Return the [x, y] coordinate for the center point of the cell that contains the specified text.  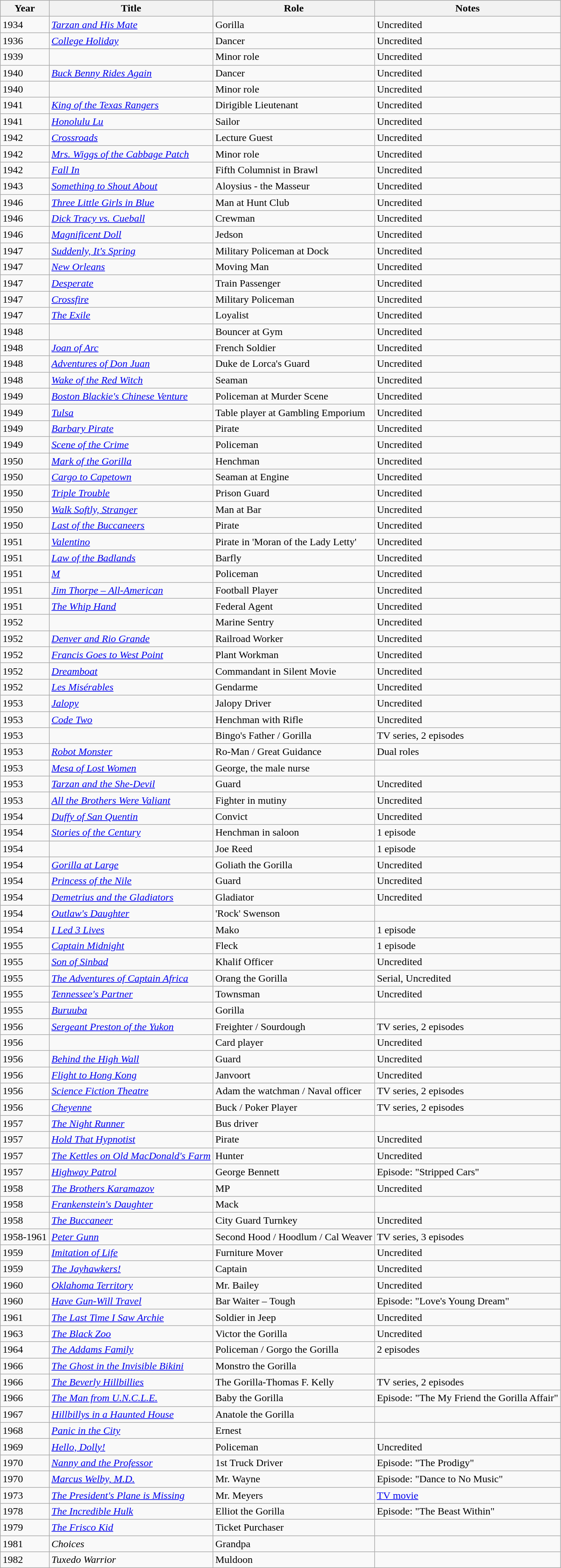
Hillbillys in a Haunted House [131, 1414]
Loyalist [294, 315]
1958-1961 [25, 1237]
Military Policeman [294, 299]
Gendarme [294, 687]
Cheyenne [131, 1107]
Bingo's Father / Gorilla [294, 736]
Imitation of Life [131, 1253]
Role [294, 8]
Son of Sinbad [131, 962]
Sergeant Preston of the Yukon [131, 1027]
Bar Waiter – Tough [294, 1301]
Have Gun-Will Travel [131, 1301]
Denver and Rio Grande [131, 639]
Year [25, 8]
Soldier in Jeep [294, 1317]
Bus driver [294, 1123]
Baby the Gorilla [294, 1398]
1978 [25, 1512]
Law of the Badlands [131, 558]
Outlaw's Daughter [131, 913]
1981 [25, 1544]
1943 [25, 186]
Pirate in 'Moran of the Lady Letty' [294, 542]
Last of the Buccaneers [131, 526]
The Man from U.N.C.L.E. [131, 1398]
Triple Trouble [131, 493]
Lecture Guest [294, 138]
Anatole the Gorilla [294, 1414]
Tennessee's Partner [131, 994]
The Addams Family [131, 1350]
I Led 3 Lives [131, 929]
TV series, 3 episodes [468, 1237]
The Jayhawkers! [131, 1269]
Tarzan and the She-Devil [131, 784]
Buck / Poker Player [294, 1107]
1973 [25, 1495]
George, the male nurse [294, 768]
Duffy of San Quentin [131, 816]
Jedson [294, 235]
Gorilla at Large [131, 865]
Moving Man [294, 267]
New Orleans [131, 267]
Joan of Arc [131, 348]
Henchman [294, 461]
The Whip Hand [131, 606]
Notes [468, 8]
Flight to Hong Kong [131, 1075]
The Buccaneer [131, 1220]
Buruuba [131, 1011]
Barbary Pirate [131, 428]
Francis Goes to West Point [131, 655]
Tulsa [131, 412]
'Rock' Swenson [294, 913]
Furniture Mover [294, 1253]
City Guard Turnkey [294, 1220]
Football Player [294, 590]
Magnificent Doll [131, 235]
Mr. Wayne [294, 1479]
Elliot the Gorilla [294, 1512]
Honolulu Lu [131, 121]
Commandant in Silent Movie [294, 671]
Valentino [131, 542]
Marcus Welby, M.D. [131, 1479]
Dick Tracy vs. Cueball [131, 219]
Marine Sentry [294, 622]
The Night Runner [131, 1123]
The Adventures of Captain Africa [131, 978]
2 episodes [468, 1350]
Episode: "Love's Young Dream" [468, 1301]
Episode: "The Prodigy" [468, 1463]
1968 [25, 1430]
Jalopy Driver [294, 703]
Military Policeman at Dock [294, 251]
Episode: "Stripped Cars" [468, 1172]
Fall In [131, 170]
Dirigible Lieutenant [294, 105]
Convict [294, 816]
Desperate [131, 283]
Mrs. Wiggs of the Cabbage Patch [131, 154]
Mr. Meyers [294, 1495]
The President's Plane is Missing [131, 1495]
Stories of the Century [131, 833]
Buck Benny Rides Again [131, 73]
College Holiday [131, 41]
Walk Softly, Stranger [131, 510]
All the Brothers Were Valiant [131, 800]
Monstro the Gorilla [294, 1366]
Choices [131, 1544]
Gladiator [294, 897]
Henchman in saloon [294, 833]
Man at Hunt Club [294, 203]
Townsman [294, 994]
Joe Reed [294, 849]
Panic in the City [131, 1430]
Second Hood / Hoodlum / Cal Weaver [294, 1237]
Jim Thorpe – All-American [131, 590]
Mark of the Gorilla [131, 461]
Federal Agent [294, 606]
Episode: "The My Friend the Gorilla Affair" [468, 1398]
Duke de Lorca's Guard [294, 364]
1st Truck Driver [294, 1463]
Freighter / Sourdough [294, 1027]
King of the Texas Rangers [131, 105]
Tarzan and His Mate [131, 25]
Three Little Girls in Blue [131, 203]
Frankenstein's Daughter [131, 1204]
Table player at Gambling Emporium [294, 412]
M [131, 574]
Something to Shout About [131, 186]
Science Fiction Theatre [131, 1091]
Bouncer at Gym [294, 332]
Captain [294, 1269]
Crewman [294, 219]
Episode: "The Beast Within" [468, 1512]
The Ghost in the Invisible Bikini [131, 1366]
Scene of the Crime [131, 445]
Sailor [294, 121]
Princess of the Nile [131, 881]
1961 [25, 1317]
Fighter in mutiny [294, 800]
Card player [294, 1043]
The Exile [131, 315]
The Gorilla-Thomas F. Kelly [294, 1382]
Barfly [294, 558]
Tuxedo Warrior [131, 1560]
Hold That Hypnotist [131, 1140]
Wake of the Red Witch [131, 380]
The Brothers Karamazov [131, 1188]
Adam the watchman / Naval officer [294, 1091]
Policeman at Murder Scene [294, 396]
Highway Patrol [131, 1172]
Adventures of Don Juan [131, 364]
Policeman / Gorgo the Gorilla [294, 1350]
The Kettles on Old MacDonald's Farm [131, 1156]
Nanny and the Professor [131, 1463]
Prison Guard [294, 493]
Robot Monster [131, 752]
1982 [25, 1560]
Henchman with Rifle [294, 720]
Fleck [294, 946]
Khalif Officer [294, 962]
Mr. Bailey [294, 1285]
Muldoon [294, 1560]
Seaman [294, 380]
1979 [25, 1528]
Dual roles [468, 752]
Mesa of Lost Women [131, 768]
The Incredible Hulk [131, 1512]
Victor the Gorilla [294, 1334]
Peter Gunn [131, 1237]
Episode: "Dance to No Music" [468, 1479]
Seaman at Engine [294, 477]
French Soldier [294, 348]
Cargo to Capetown [131, 477]
1964 [25, 1350]
Mack [294, 1204]
1969 [25, 1447]
Ernest [294, 1430]
Boston Blackie's Chinese Venture [131, 396]
The Beverly Hillbillies [131, 1382]
Aloysius - the Masseur [294, 186]
Goliath the Gorilla [294, 865]
Janvoort [294, 1075]
Captain Midnight [131, 946]
Code Two [131, 720]
Grandpa [294, 1544]
1934 [25, 25]
Serial, Uncredited [468, 978]
Les Misérables [131, 687]
The Last Time I Saw Archie [131, 1317]
Fifth Columnist in Brawl [294, 170]
Behind the High Wall [131, 1059]
Crossroads [131, 138]
Orang the Gorilla [294, 978]
TV movie [468, 1495]
Hello, Dolly! [131, 1447]
The Frisco Kid [131, 1528]
Train Passenger [294, 283]
George Bennett [294, 1172]
Oklahoma Territory [131, 1285]
Man at Bar [294, 510]
Crossfire [131, 299]
Title [131, 8]
Hunter [294, 1156]
Plant Workman [294, 655]
Jalopy [131, 703]
MP [294, 1188]
Ro-Man / Great Guidance [294, 752]
1939 [25, 57]
Suddenly, It's Spring [131, 251]
Ticket Purchaser [294, 1528]
Demetrius and the Gladiators [131, 897]
Mako [294, 929]
1967 [25, 1414]
The Black Zoo [131, 1334]
1963 [25, 1334]
Railroad Worker [294, 639]
1936 [25, 41]
Dreamboat [131, 671]
